Find where the given text appears and provide that cell's center as (x, y) coordinate. 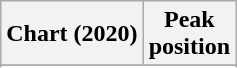
Chart (2020) (72, 34)
Peakposition (189, 34)
